Provide the [x, y] coordinate of the cell's center where the given text is located.  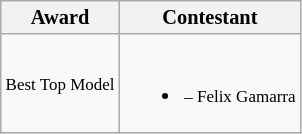
Best Top Model [60, 83]
– Felix Gamarra [210, 83]
Contestant [210, 17]
Award [60, 17]
